Scan for the cell matching the given text and deliver its (x, y) coordinate at center. 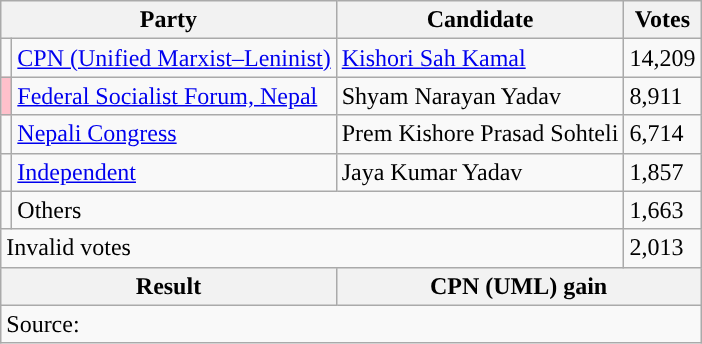
14,209 (662, 58)
Candidate (480, 20)
CPN (UML) gain (518, 286)
Independent (174, 172)
Result (168, 286)
Others (318, 210)
6,714 (662, 134)
Federal Socialist Forum, Nepal (174, 96)
CPN (Unified Marxist–Leninist) (174, 58)
Shyam Narayan Yadav (480, 96)
Party (168, 20)
1,663 (662, 210)
Votes (662, 20)
2,013 (662, 248)
8,911 (662, 96)
Source: (351, 324)
Invalid votes (312, 248)
Prem Kishore Prasad Sohteli (480, 134)
1,857 (662, 172)
Nepali Congress (174, 134)
Jaya Kumar Yadav (480, 172)
Kishori Sah Kamal (480, 58)
